Identify which cell holds the provided text, then report its [x, y] central coordinate. 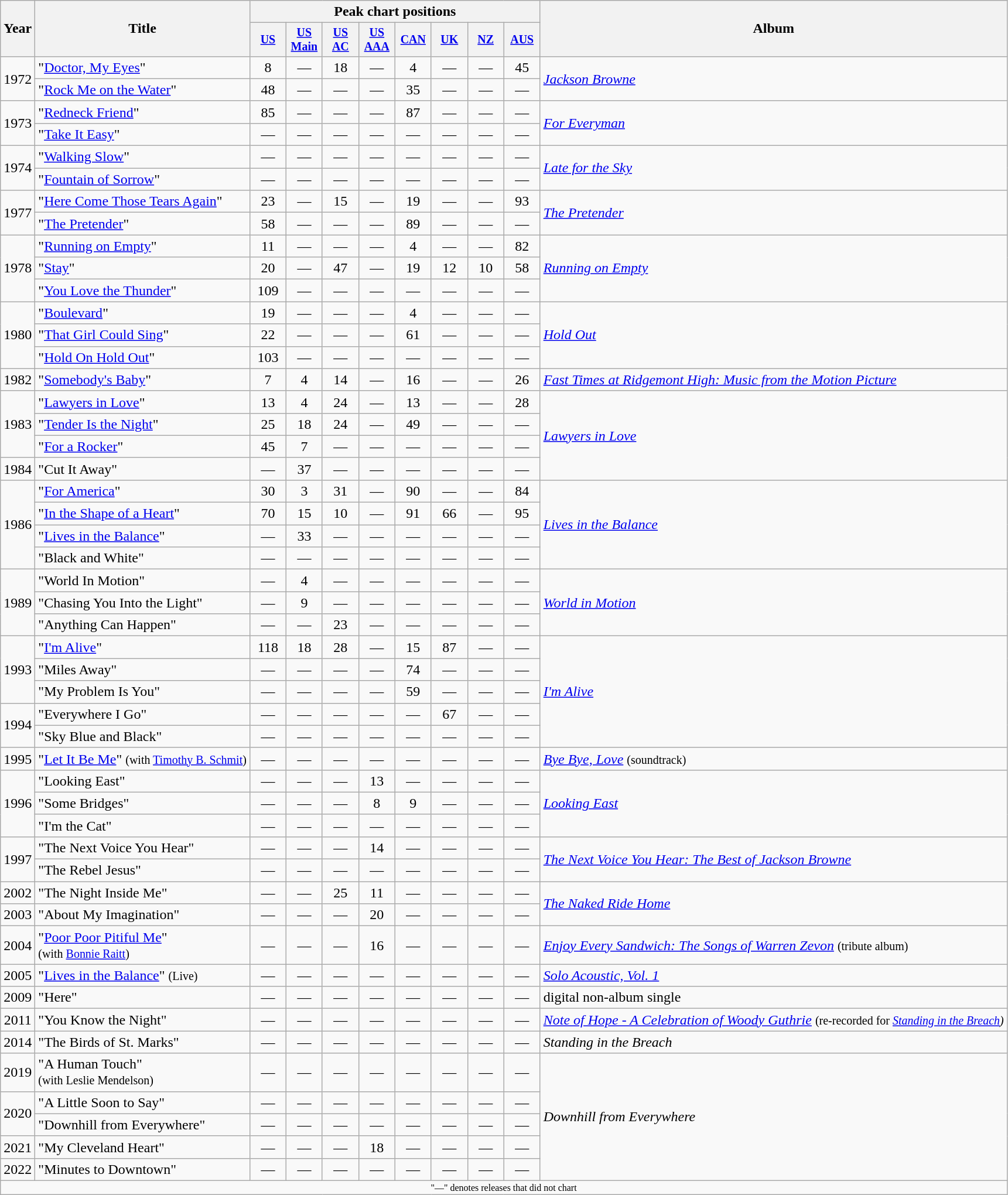
Hold Out [773, 335]
89 [413, 224]
"About My Imagination" [143, 915]
"Lives in the Balance" [143, 536]
Lives in the Balance [773, 524]
Title [143, 29]
37 [304, 469]
"Lawyers in Love" [143, 402]
118 [268, 647]
"Walking Slow" [143, 157]
1989 [18, 603]
"Black and White" [143, 558]
12 [449, 268]
digital non-album single [773, 998]
"A Human Touch" (with Leslie Mendelson) [143, 1072]
2014 [18, 1042]
"—" denotes releases that did not chart [504, 1187]
For Everyman [773, 123]
59 [413, 692]
Late for the Sky [773, 168]
2020 [18, 1114]
"Redneck Friend" [143, 112]
UK [449, 40]
1994 [18, 725]
The Pretender [773, 213]
2022 [18, 1169]
31 [340, 491]
48 [268, 90]
95 [522, 514]
1972 [18, 78]
"Running on Empty" [143, 246]
2009 [18, 998]
82 [522, 246]
"Hold On Hold Out" [143, 357]
"Some Bridges" [143, 803]
Bye Bye, Love (soundtrack) [773, 759]
"Poor Poor Pitiful Me" (with Bonnie Raitt) [143, 945]
"For a Rocker" [143, 446]
1980 [18, 335]
"Anything Can Happen" [143, 625]
1973 [18, 123]
"The Rebel Jesus" [143, 870]
30 [268, 491]
The Naked Ride Home [773, 904]
109 [268, 291]
22 [268, 335]
US AC [340, 40]
"Miles Away" [143, 670]
Peak chart positions [395, 12]
1978 [18, 268]
"Doctor, My Eyes" [143, 67]
"I'm the Cat" [143, 825]
"Here Come Those Tears Again" [143, 202]
AUS [522, 40]
World in Motion [773, 603]
61 [413, 335]
2011 [18, 1020]
1997 [18, 859]
"You Love the Thunder" [143, 291]
26 [522, 380]
"Take It Easy" [143, 134]
"That Girl Could Sing" [143, 335]
"Let It Be Me" (with Timothy B. Schmit) [143, 759]
"Tender Is the Night" [143, 424]
"Stay" [143, 268]
91 [413, 514]
1977 [18, 213]
NZ [486, 40]
"The Birds of St. Marks" [143, 1042]
Looking East [773, 803]
"Everywhere I Go" [143, 714]
33 [304, 536]
US AAA [377, 40]
US [268, 40]
"The Pretender" [143, 224]
"My Cleveland Heart" [143, 1147]
"My Problem Is You" [143, 692]
The Next Voice You Hear: The Best of Jackson Browne [773, 859]
"You Know the Night" [143, 1020]
2004 [18, 945]
67 [449, 714]
66 [449, 514]
"Minutes to Downtown" [143, 1169]
"Downhill from Everywhere" [143, 1125]
2003 [18, 915]
"A Little Soon to Say" [143, 1102]
"Here" [143, 998]
1974 [18, 168]
70 [268, 514]
"The Night Inside Me" [143, 893]
3 [304, 491]
Album [773, 29]
"Lives in the Balance" (Live) [143, 975]
1982 [18, 380]
I'm Alive [773, 692]
1983 [18, 424]
"Looking East" [143, 781]
Jackson Browne [773, 78]
103 [268, 357]
90 [413, 491]
Running on Empty [773, 268]
Note of Hope - A Celebration of Woody Guthrie (re-recorded for Standing in the Breach) [773, 1020]
"Boulevard" [143, 313]
"Sky Blue and Black" [143, 736]
35 [413, 90]
Solo Acoustic, Vol. 1 [773, 975]
Fast Times at Ridgemont High: Music from the Motion Picture [773, 380]
"I'm Alive" [143, 647]
2005 [18, 975]
"Chasing You Into the Light" [143, 603]
1993 [18, 670]
"In the Shape of a Heart" [143, 514]
"Cut It Away" [143, 469]
US Main [304, 40]
Enjoy Every Sandwich: The Songs of Warren Zevon (tribute album) [773, 945]
47 [340, 268]
84 [522, 491]
49 [413, 424]
1995 [18, 759]
"Somebody's Baby" [143, 380]
CAN [413, 40]
1986 [18, 524]
1984 [18, 469]
74 [413, 670]
"The Next Voice You Hear" [143, 848]
1996 [18, 803]
"Rock Me on the Water" [143, 90]
85 [268, 112]
Year [18, 29]
2021 [18, 1147]
"Fountain of Sorrow" [143, 179]
2019 [18, 1072]
"World In Motion" [143, 581]
Standing in the Breach [773, 1042]
Downhill from Everywhere [773, 1117]
93 [522, 202]
"For America" [143, 491]
Lawyers in Love [773, 435]
2002 [18, 893]
